Return (x, y) of the center of cell containing provided text 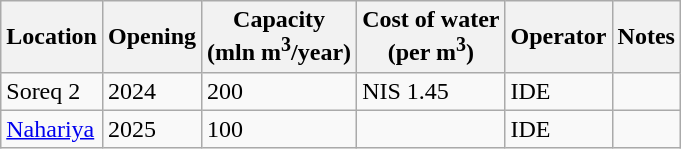
Operator (558, 37)
Cost of water (per m3) (431, 37)
Soreq 2 (52, 91)
100 (280, 129)
Capacity (mln m3/year) (280, 37)
Nahariya (52, 129)
2024 (152, 91)
Opening (152, 37)
200 (280, 91)
Notes (646, 37)
Location (52, 37)
2025 (152, 129)
NIS 1.45 (431, 91)
